From the cell containing the given text, extract its center point as [X, Y] coordinate. 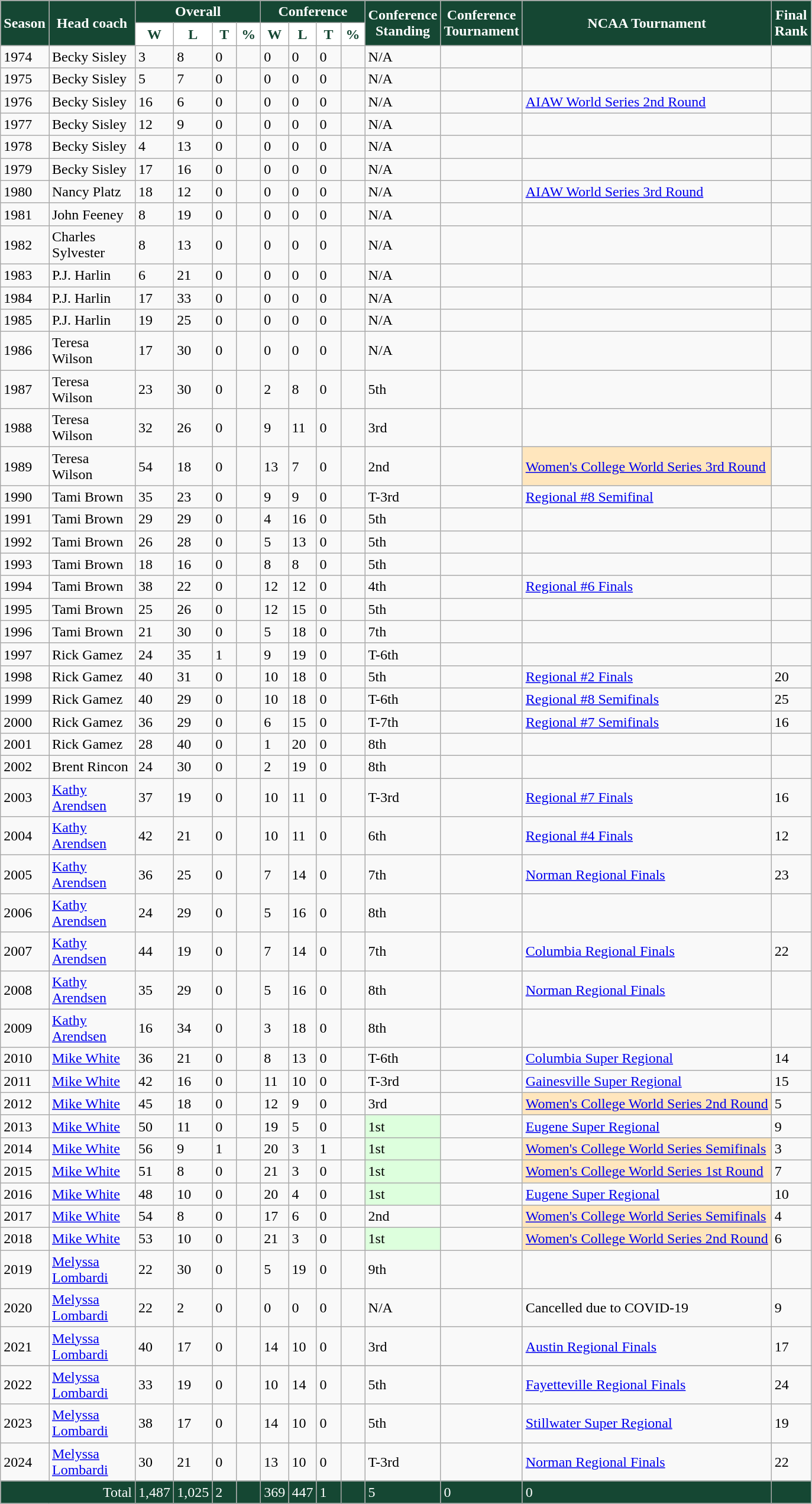
Cancelled due to COVID-19 [647, 1308]
2007 [25, 951]
1996 [25, 632]
2021 [25, 1346]
Total [68, 1492]
1977 [25, 124]
2003 [25, 797]
2004 [25, 836]
2015 [25, 1171]
Regional #8 Semifinal [647, 497]
2006 [25, 913]
369 [274, 1492]
2008 [25, 990]
50 [155, 1126]
Regional #4 Finals [647, 836]
1992 [25, 542]
Regional #7 Finals [647, 797]
2009 [25, 1028]
1993 [25, 564]
1998 [25, 677]
Regional #7 Semifinals [647, 722]
1989 [25, 466]
53 [155, 1239]
2014 [25, 1149]
Brent Rincon [92, 767]
1988 [25, 428]
56 [155, 1149]
32 [155, 428]
2018 [25, 1239]
2013 [25, 1126]
Columbia Super Regional [647, 1059]
2022 [25, 1385]
Season [25, 23]
51 [155, 1171]
ConferenceStanding [403, 23]
1987 [25, 389]
Austin Regional Finals [647, 1346]
2019 [25, 1269]
2020 [25, 1308]
31 [193, 677]
1975 [25, 79]
1,487 [155, 1492]
48 [155, 1194]
1976 [25, 102]
Conference [313, 12]
6th [403, 836]
45 [155, 1104]
Regional #8 Semifinals [647, 699]
NCAA Tournament [647, 23]
9th [403, 1269]
2017 [25, 1217]
1985 [25, 321]
1997 [25, 654]
2016 [25, 1194]
1999 [25, 699]
2011 [25, 1081]
4th [403, 587]
2024 [25, 1462]
447 [303, 1492]
Charles Sylvester [92, 245]
2012 [25, 1104]
2023 [25, 1423]
1995 [25, 609]
Women's College World Series 1st Round [647, 1171]
AIAW World Series 3rd Round [647, 192]
1990 [25, 497]
Head coach [92, 23]
FinalRank [791, 23]
2005 [25, 874]
37 [155, 797]
Columbia Regional Finals [647, 951]
1980 [25, 192]
Gainesville Super Regional [647, 1081]
2001 [25, 745]
1,025 [193, 1492]
ConferenceTournament [481, 23]
1986 [25, 351]
1982 [25, 245]
AIAW World Series 2nd Round [647, 102]
2002 [25, 767]
Women's College World Series 3rd Round [647, 466]
1983 [25, 275]
34 [193, 1028]
T-7th [403, 722]
1979 [25, 169]
1991 [25, 519]
1974 [25, 57]
1978 [25, 147]
Nancy Platz [92, 192]
Stillwater Super Regional [647, 1423]
John Feeney [92, 214]
44 [155, 951]
Regional #2 Finals [647, 677]
Overall [198, 12]
2000 [25, 722]
Fayetteville Regional Finals [647, 1385]
1981 [25, 214]
1994 [25, 587]
2010 [25, 1059]
1984 [25, 297]
Regional #6 Finals [647, 587]
